Capture the cell that displays the provided text and extract its (X, Y) central coordinate. 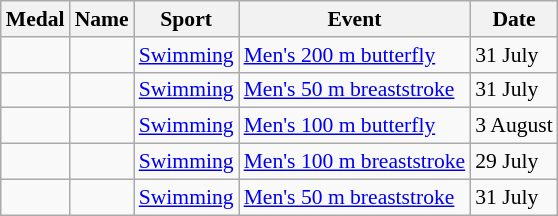
3 August (514, 126)
Name (102, 19)
Medal (36, 19)
Sport (186, 19)
Event (355, 19)
Men's 200 m butterfly (355, 55)
Date (514, 19)
29 July (514, 162)
Men's 100 m butterfly (355, 126)
Men's 100 m breaststroke (355, 162)
